Identify which cell holds the provided text, then report its (x, y) central coordinate. 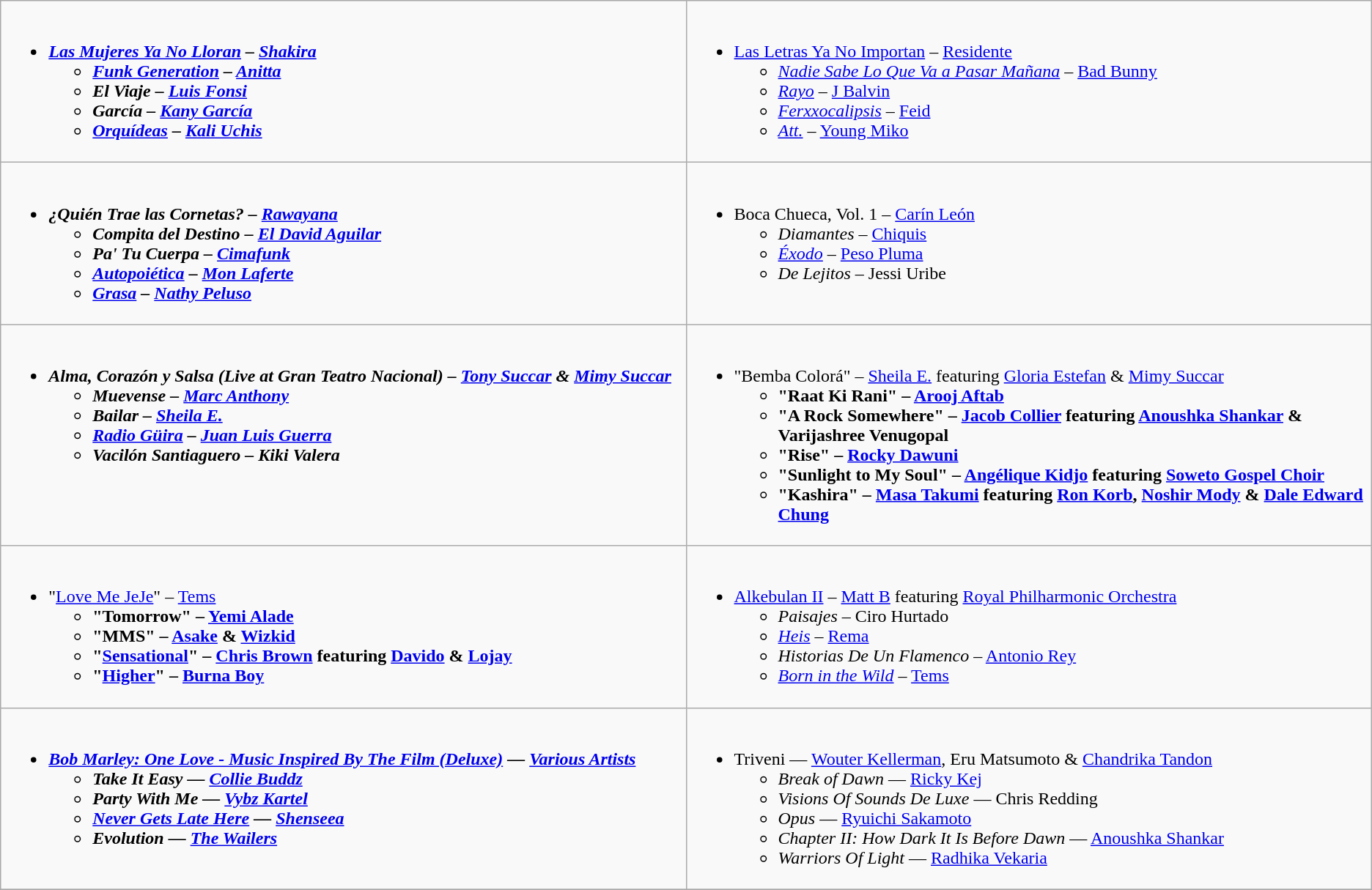
¿Quién Trae las Cornetas? – RawayanaCompita del Destino – El David AguilarPa' Tu Cuerpa – CimafunkAutopoiética – Mon LaferteGrasa – Nathy Peluso (343, 243)
Las Mujeres Ya No Lloran – ShakiraFunk Generation – AnittaEl Viaje – Luis FonsiGarcía – Kany GarcíaOrquídeas – Kali Uchis (343, 82)
Las Letras Ya No Importan – ResidenteNadie Sabe Lo Que Va a Pasar Mañana – Bad BunnyRayo – J BalvinFerxxocalipsis – FeidAtt. – Young Miko (1029, 82)
"Love Me JeJe" – Tems"Tomorrow" – Yemi Alade"MMS" – Asake & Wizkid"Sensational" – Chris Brown featuring Davido & Lojay"Higher" – Burna Boy (343, 627)
Boca Chueca, Vol. 1 – Carín LeónDiamantes – ChiquisÉxodo – Peso PlumaDe Lejitos – Jessi Uribe (1029, 243)
